Return [x, y] of the center of cell containing provided text 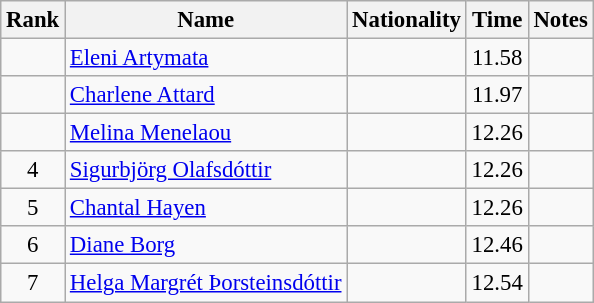
Rank [33, 20]
12.54 [497, 283]
12.46 [497, 245]
Sigurbjörg Olafsdóttir [206, 170]
Melina Menelaou [206, 133]
4 [33, 170]
5 [33, 208]
Nationality [406, 20]
Time [497, 20]
Charlene Attard [206, 95]
7 [33, 283]
Notes [560, 20]
Chantal Hayen [206, 208]
Eleni Artymata [206, 58]
6 [33, 245]
Helga Margrét Þorsteinsdóttir [206, 283]
Diane Borg [206, 245]
Name [206, 20]
11.97 [497, 95]
11.58 [497, 58]
